From the cell containing the given text, extract its center point as (X, Y) coordinate. 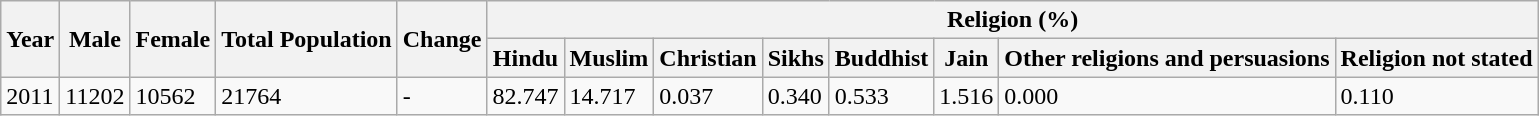
Buddhist (881, 58)
Change (442, 39)
Sikhs (796, 58)
Christian (708, 58)
Female (173, 39)
1.516 (966, 96)
Total Population (307, 39)
11202 (95, 96)
Muslim (609, 58)
Year (30, 39)
0.000 (1167, 96)
- (442, 96)
2011 (30, 96)
0.037 (708, 96)
82.747 (526, 96)
14.717 (609, 96)
Jain (966, 58)
Religion (%) (1012, 20)
0.110 (1436, 96)
0.533 (881, 96)
10562 (173, 96)
Religion not stated (1436, 58)
Male (95, 39)
21764 (307, 96)
0.340 (796, 96)
Other religions and persuasions (1167, 58)
Hindu (526, 58)
